Search for the cell housing the specified text and yield its [X, Y] center coordinate. 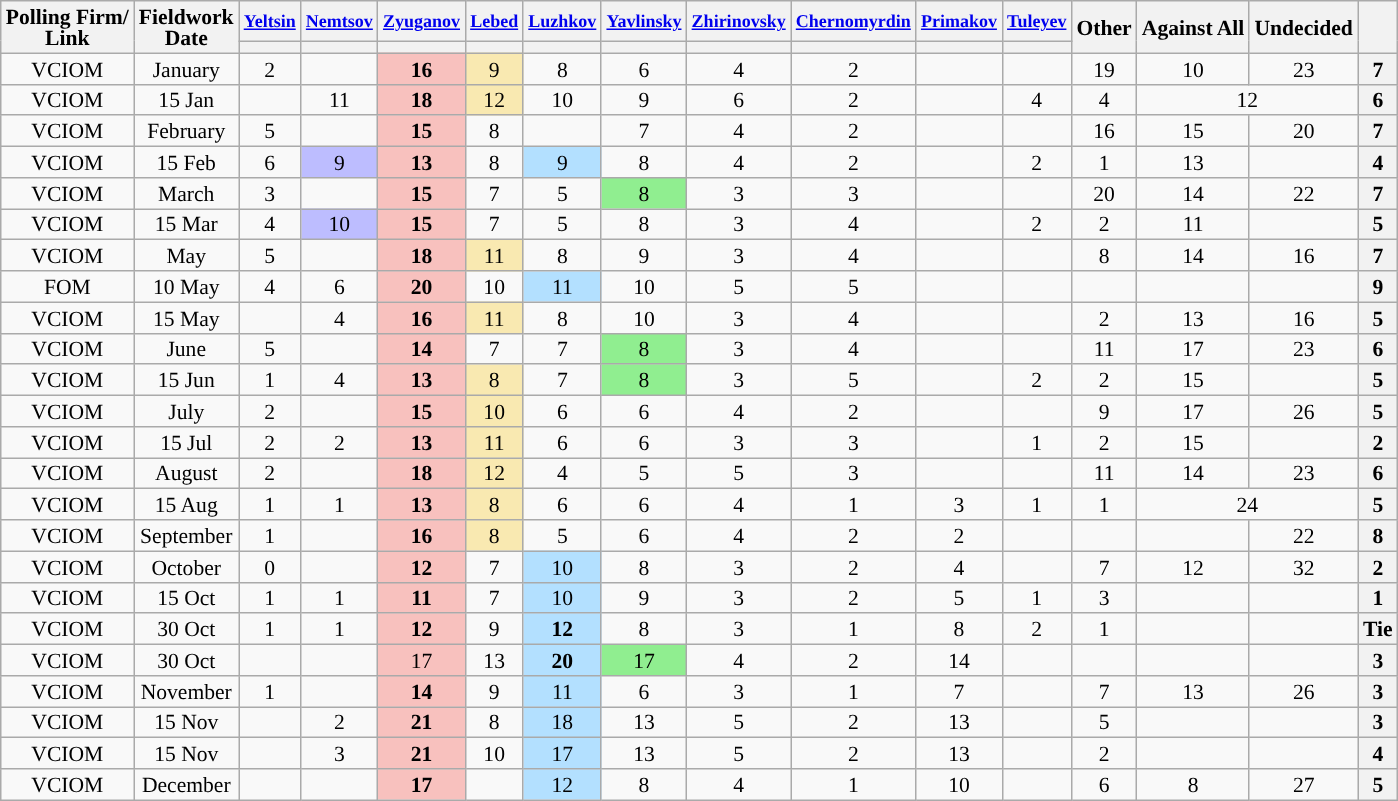
FieldworkDate [186, 27]
15 Oct [186, 598]
Yavlinsky [644, 21]
19 [1104, 68]
Zhirinovsky [739, 21]
October [186, 566]
24 [1248, 504]
Luzhkov [562, 21]
January [186, 68]
Primakov [959, 21]
Lebed [494, 21]
15 Mar [186, 224]
Nemtsov [340, 21]
15 Aug [186, 504]
0 [270, 566]
Tuleyev [1036, 21]
Tie [1378, 630]
Chernomyrdin [854, 21]
15 Jul [186, 442]
May [186, 256]
November [186, 692]
February [186, 132]
Undecided [1303, 27]
10 May [186, 286]
Against All [1194, 27]
15 May [186, 318]
August [186, 474]
Zyuganov [422, 21]
32 [1303, 566]
15 Jun [186, 380]
Other [1104, 27]
September [186, 536]
December [186, 784]
15 Feb [186, 162]
27 [1303, 784]
March [186, 194]
June [186, 348]
Yeltsin [270, 21]
FOM [68, 286]
Polling Firm/Link [68, 27]
July [186, 412]
15 Jan [186, 100]
